Provide the [X, Y] coordinate of the cell's center where the given text is located.  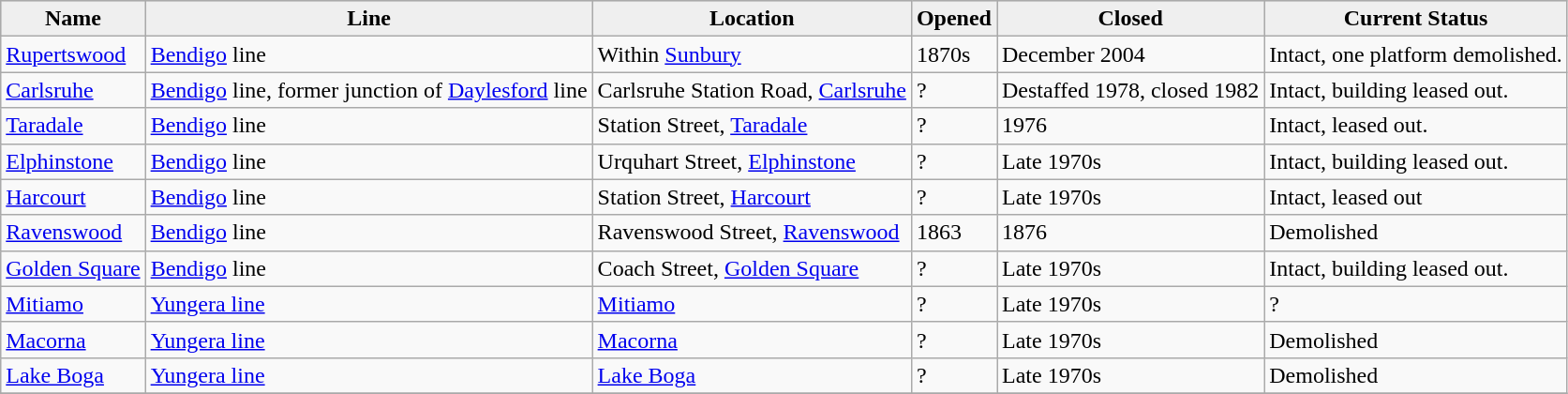
December 2004 [1130, 54]
Urquhart Street, Elphinstone [752, 161]
Intact, leased out [1416, 197]
Taradale [73, 126]
Intact, one platform demolished. [1416, 54]
Carlsruhe Station Road, Carlsruhe [752, 90]
Elphinstone [73, 161]
Station Street, Taradale [752, 126]
Closed [1130, 19]
Current Status [1416, 19]
Bendigo line, former junction of Daylesford line [369, 90]
Ravenswood Street, Ravenswood [752, 233]
Golden Square [73, 268]
1870s [954, 54]
1876 [1130, 233]
1863 [954, 233]
Intact, leased out. [1416, 126]
Ravenswood [73, 233]
Within Sunbury [752, 54]
Rupertswood [73, 54]
Opened [954, 19]
Line [369, 19]
Carlsruhe [73, 90]
Coach Street, Golden Square [752, 268]
Destaffed 1978, closed 1982 [1130, 90]
Name [73, 19]
Station Street, Harcourt [752, 197]
Harcourt [73, 197]
Location [752, 19]
1976 [1130, 126]
